Pinpoint the cell where the given text exists, returning its [X, Y] midpoint coordinate. 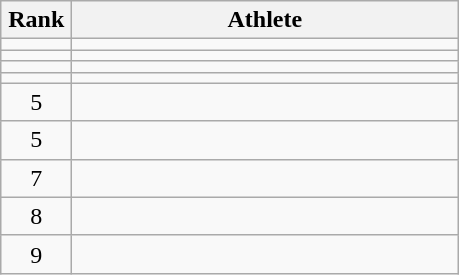
Athlete [265, 20]
8 [36, 216]
Rank [36, 20]
9 [36, 254]
7 [36, 178]
